Search for the cell housing the specified text and yield its (X, Y) center coordinate. 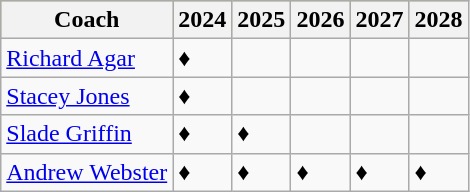
2024 (202, 20)
2025 (262, 20)
2027 (380, 20)
Slade Griffin (87, 134)
Coach (87, 20)
2026 (320, 20)
Richard Agar (87, 58)
2028 (438, 20)
Andrew Webster (87, 172)
Stacey Jones (87, 96)
